From the cell containing the given text, extract its center point as [x, y] coordinate. 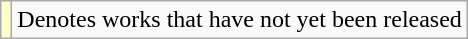
Denotes works that have not yet been released [240, 20]
